From the cell containing the given text, extract its center point as [x, y] coordinate. 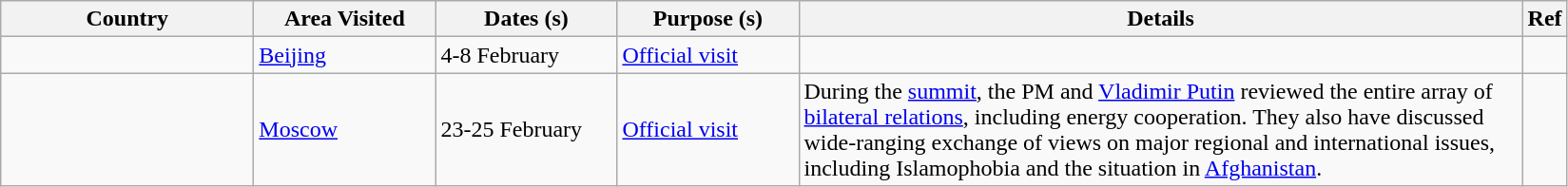
Purpose (s) [707, 19]
Area Visited [344, 19]
Beijing [344, 55]
Ref [1544, 19]
23-25 February [527, 129]
Details [1160, 19]
Country [127, 19]
4-8 February [527, 55]
Dates (s) [527, 19]
Moscow [344, 129]
